Find where the given text appears and provide that cell's center as (x, y) coordinate. 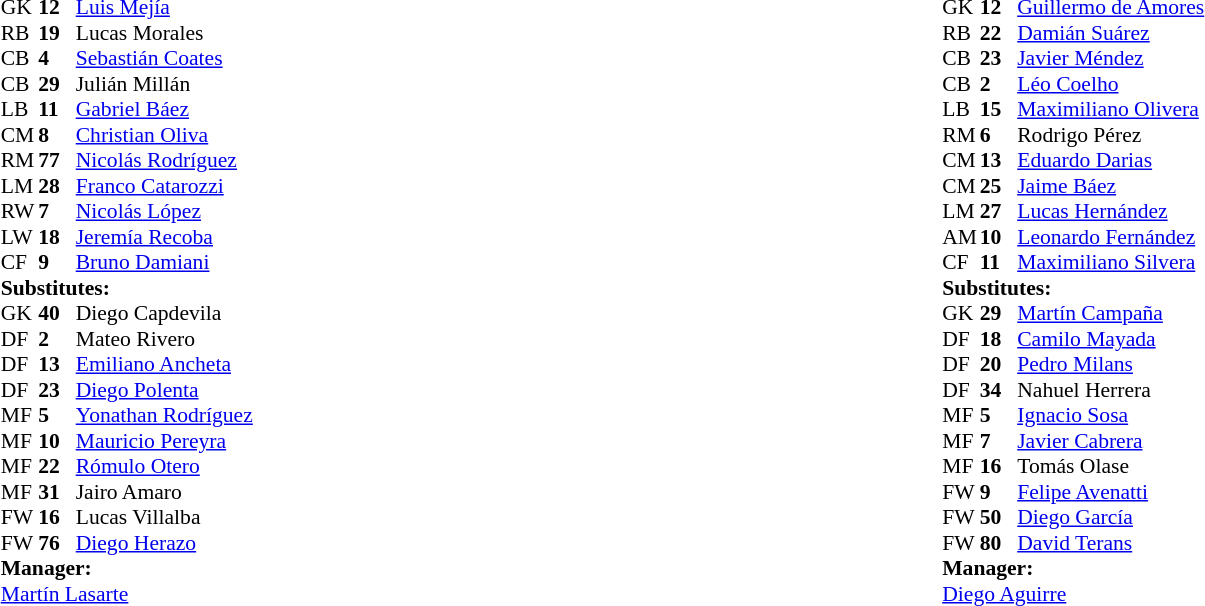
Diego Herazo (164, 543)
6 (999, 135)
40 (57, 313)
15 (999, 109)
Diego Capdevila (164, 313)
Camilo Mayada (1110, 339)
19 (57, 33)
Diego García (1110, 517)
Diego Polenta (164, 390)
8 (57, 135)
Yonathan Rodríguez (164, 415)
Rodrigo Pérez (1110, 135)
50 (999, 517)
Jairo Amaro (164, 492)
AM (961, 237)
Nahuel Herrera (1110, 390)
20 (999, 365)
Léo Coelho (1110, 84)
Christian Oliva (164, 135)
Nicolás Rodríguez (164, 161)
Maximiliano Silvera (1110, 263)
Bruno Damiani (164, 263)
Franco Catarozzi (164, 186)
David Terans (1110, 543)
Felipe Avenatti (1110, 492)
Leonardo Fernández (1110, 237)
Mateo Rivero (164, 339)
Lucas Villalba (164, 517)
Nicolás López (164, 211)
Jeremía Recoba (164, 237)
80 (999, 543)
Javier Méndez (1110, 59)
34 (999, 390)
Tomás Olase (1110, 467)
Rómulo Otero (164, 467)
31 (57, 492)
28 (57, 186)
Lucas Morales (164, 33)
Emiliano Ancheta (164, 365)
Eduardo Darias (1110, 161)
LW (20, 237)
Martín Campaña (1110, 313)
76 (57, 543)
Pedro Milans (1110, 365)
Gabriel Báez (164, 109)
Julián Millán (164, 84)
RW (20, 211)
Maximiliano Olivera (1110, 109)
Javier Cabrera (1110, 441)
4 (57, 59)
Sebastián Coates (164, 59)
Mauricio Pereyra (164, 441)
Jaime Báez (1110, 186)
27 (999, 211)
Ignacio Sosa (1110, 415)
77 (57, 161)
Damián Suárez (1110, 33)
Lucas Hernández (1110, 211)
25 (999, 186)
